Find where the given text appears and provide that cell's center as [x, y] coordinate. 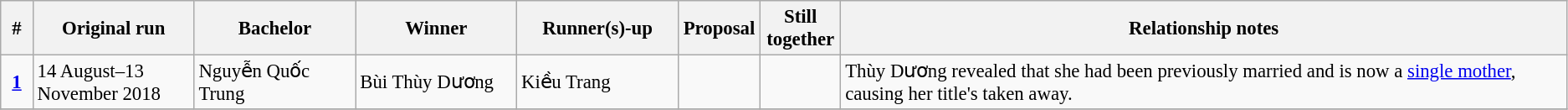
14 August–13 November 2018 [114, 82]
Original run [114, 29]
Runner(s)-up [597, 29]
Thùy Dương revealed that she had been previously married and is now a single mother, causing her title's taken away. [1204, 82]
Nguyễn Quốc Trung [274, 82]
Winner [437, 29]
Relationship notes [1204, 29]
Bachelor [274, 29]
Bùi Thùy Dương [437, 82]
Still together [800, 29]
Proposal [719, 29]
# [17, 29]
Kiều Trang [597, 82]
1 [17, 82]
